Capture the cell that displays the provided text and extract its [x, y] central coordinate. 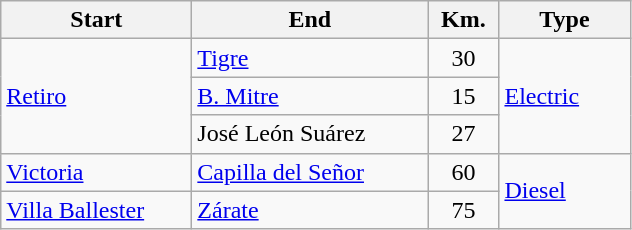
75 [464, 210]
Start [96, 20]
30 [464, 58]
Victoria [96, 172]
27 [464, 134]
60 [464, 172]
Capilla del Señor [310, 172]
End [310, 20]
B. Mitre [310, 96]
Zárate [310, 210]
15 [464, 96]
Villa Ballester [96, 210]
Electric [564, 96]
Type [564, 20]
Retiro [96, 96]
Tigre [310, 58]
Diesel [564, 191]
José León Suárez [310, 134]
Km. [464, 20]
